Scan for the cell matching the given text and deliver its [X, Y] coordinate at center. 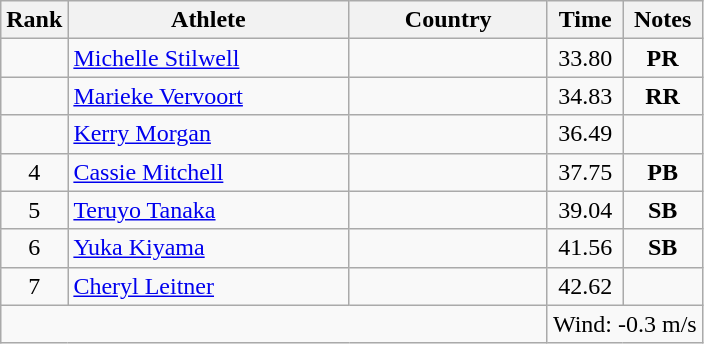
RR [662, 96]
Cheryl Leitner [208, 286]
Country [448, 20]
Yuka Kiyama [208, 248]
7 [34, 286]
Cassie Mitchell [208, 172]
41.56 [584, 248]
6 [34, 248]
5 [34, 210]
34.83 [584, 96]
PR [662, 58]
42.62 [584, 286]
4 [34, 172]
Wind: -0.3 m/s [624, 324]
39.04 [584, 210]
Rank [34, 20]
Athlete [208, 20]
Time [584, 20]
37.75 [584, 172]
Kerry Morgan [208, 134]
Marieke Vervoort [208, 96]
36.49 [584, 134]
Notes [662, 20]
Teruyo Tanaka [208, 210]
PB [662, 172]
33.80 [584, 58]
Michelle Stilwell [208, 58]
